Find where the given text appears and provide that cell's center as (x, y) coordinate. 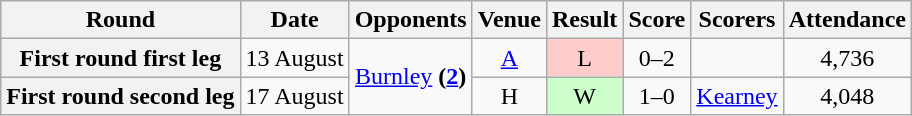
Venue (509, 20)
H (509, 96)
Scorers (737, 20)
L (584, 58)
17 August (294, 96)
4,736 (847, 58)
First round first leg (120, 58)
Attendance (847, 20)
Score (657, 20)
Date (294, 20)
4,048 (847, 96)
Round (120, 20)
1–0 (657, 96)
Burnley (2) (410, 77)
Kearney (737, 96)
0–2 (657, 58)
A (509, 58)
First round second leg (120, 96)
Result (584, 20)
13 August (294, 58)
W (584, 96)
Opponents (410, 20)
